Extract the (x, y) coordinate from the center of the cell holding the provided text.  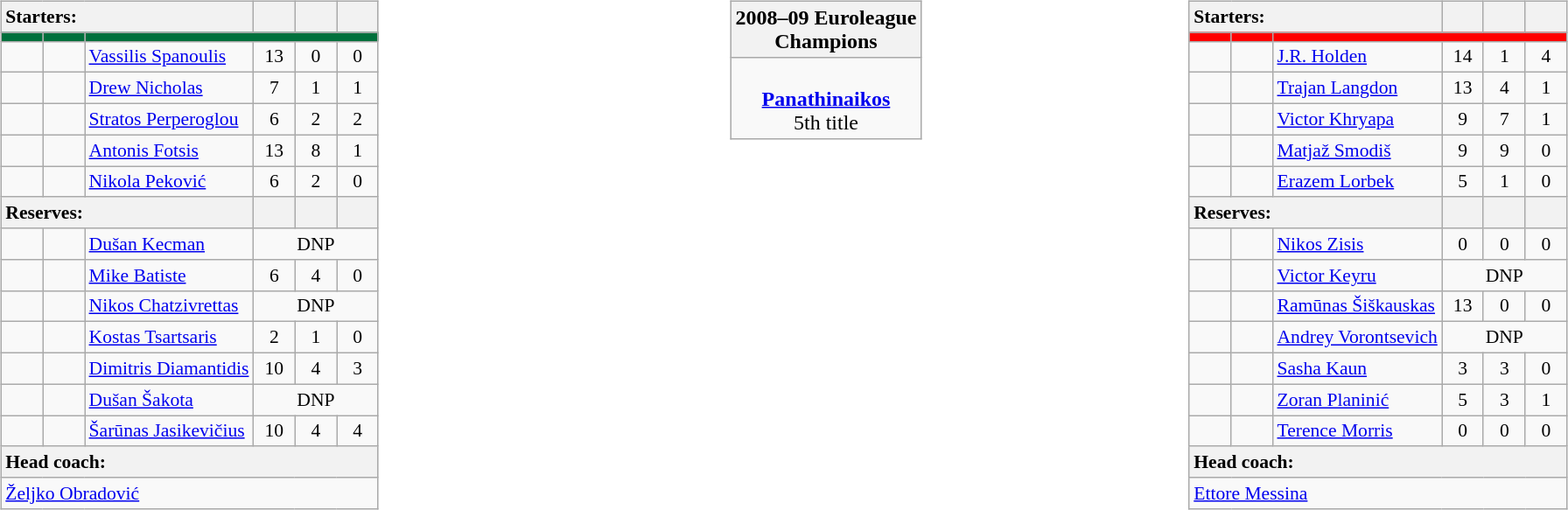
Željko Obradović (189, 493)
Zoran Planinić (1356, 400)
Stratos Perperoglou (168, 119)
Kostas Tsartsaris (168, 338)
Šarūnas Jasikevičius (168, 430)
Victor Khryapa (1356, 119)
Nikola Peković (168, 182)
Dušan Šakota (168, 400)
Dušan Kecman (168, 244)
14 (1463, 57)
Trajan Langdon (1356, 88)
Matjaž Smodiš (1356, 150)
Mike Batiste (168, 275)
Panathinaikos5th title (826, 98)
Terence Morris (1356, 430)
Erazem Lorbek (1356, 182)
Nikos Zisis (1356, 244)
Andrey Vorontsevich (1356, 338)
Vassilis Spanoulis (168, 57)
Sasha Kaun (1356, 368)
2008–09 Euroleague Champions (826, 30)
8 (316, 150)
Antonis Fotsis (168, 150)
Ramūnas Šiškauskas (1356, 306)
J.R. Holden (1356, 57)
Ettore Messina (1378, 493)
Dimitris Diamantidis (168, 368)
Nikos Chatzivrettas (168, 306)
Drew Nicholas (168, 88)
Victor Keyru (1356, 275)
